Pinpoint the cell where the given text exists, returning its (X, Y) midpoint coordinate. 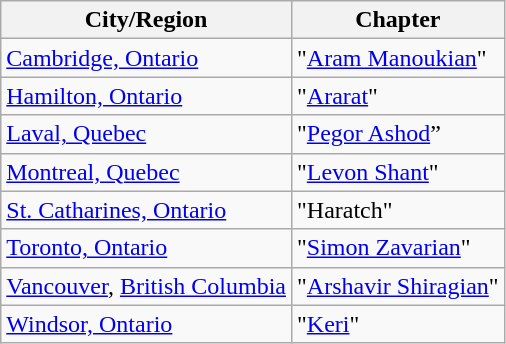
Toronto, Ontario (146, 248)
"Aram Manoukian" (398, 58)
Hamilton, Ontario (146, 96)
"Keri" (398, 324)
Laval, Quebec (146, 134)
City/Region (146, 20)
"Haratch" (398, 210)
"Levon Shant" (398, 172)
"Ararat" (398, 96)
Vancouver, British Columbia (146, 286)
Chapter (398, 20)
"Simon Zavarian" (398, 248)
"Arshavir Shiragian" (398, 286)
Montreal, Quebec (146, 172)
St. Catharines, Ontario (146, 210)
"Pegor Ashod” (398, 134)
Cambridge, Ontario (146, 58)
Windsor, Ontario (146, 324)
